Return (x, y) of the center of cell containing provided text 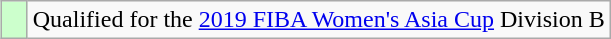
Qualified for the 2019 FIBA Women's Asia Cup Division B (318, 20)
